Extract the (X, Y) coordinate from the center of the cell holding the provided text.  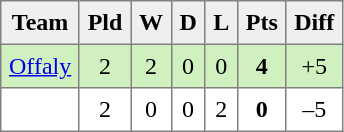
L (222, 23)
Pts (261, 23)
Team (40, 23)
+5 (314, 66)
4 (261, 66)
Pld (104, 23)
Offaly (40, 66)
W (151, 23)
–5 (314, 110)
Diff (314, 23)
D (188, 23)
